Pinpoint the cell where the given text exists, returning its [x, y] midpoint coordinate. 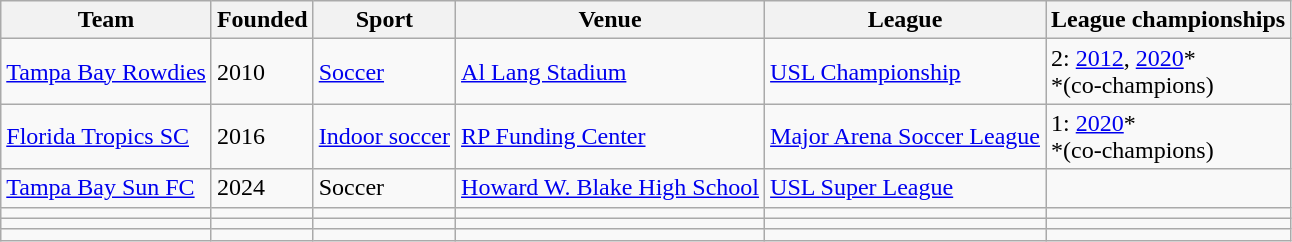
Indoor soccer [384, 136]
Al Lang Stadium [610, 72]
League championships [1168, 20]
RP Funding Center [610, 136]
Major Arena Soccer League [906, 136]
Florida Tropics SC [106, 136]
2010 [262, 72]
League [906, 20]
2: 2012, 2020**(co-champions) [1168, 72]
Tampa Bay Rowdies [106, 72]
Venue [610, 20]
1: 2020**(co-champions) [1168, 136]
USL Championship [906, 72]
Howard W. Blake High School [610, 188]
Sport [384, 20]
USL Super League [906, 188]
2016 [262, 136]
Founded [262, 20]
Tampa Bay Sun FC [106, 188]
Team [106, 20]
2024 [262, 188]
